Locate the cell with the specified text and output its (x, y) center coordinate. 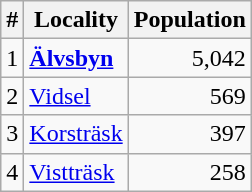
Korsträsk (76, 134)
397 (190, 134)
Vidsel (76, 96)
5,042 (190, 58)
Locality (76, 20)
569 (190, 96)
2 (12, 96)
3 (12, 134)
1 (12, 58)
Älvsbyn (76, 58)
# (12, 20)
Vistträsk (76, 172)
4 (12, 172)
258 (190, 172)
Population (190, 20)
